Capture the cell that displays the provided text and extract its (X, Y) central coordinate. 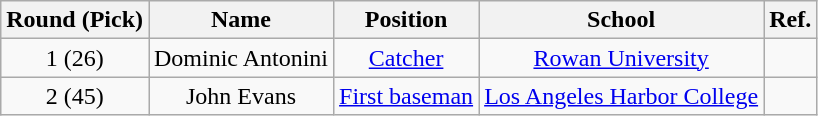
Ref. (790, 20)
Name (240, 20)
1 (26) (75, 58)
Dominic Antonini (240, 58)
Rowan University (622, 58)
Position (406, 20)
School (622, 20)
John Evans (240, 96)
First baseman (406, 96)
Catcher (406, 58)
Los Angeles Harbor College (622, 96)
2 (45) (75, 96)
Round (Pick) (75, 20)
